From the cell containing the given text, extract its center point as [x, y] coordinate. 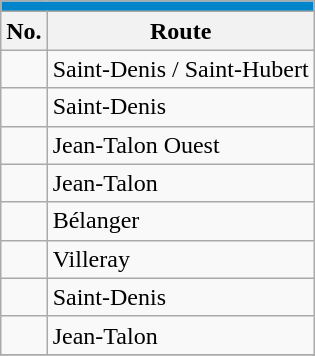
Jean-Talon Ouest [180, 145]
Saint-Denis / Saint-Hubert [180, 69]
Bélanger [180, 221]
Villeray [180, 259]
Route [180, 31]
No. [24, 31]
